Return [x, y] of the center of cell containing provided text 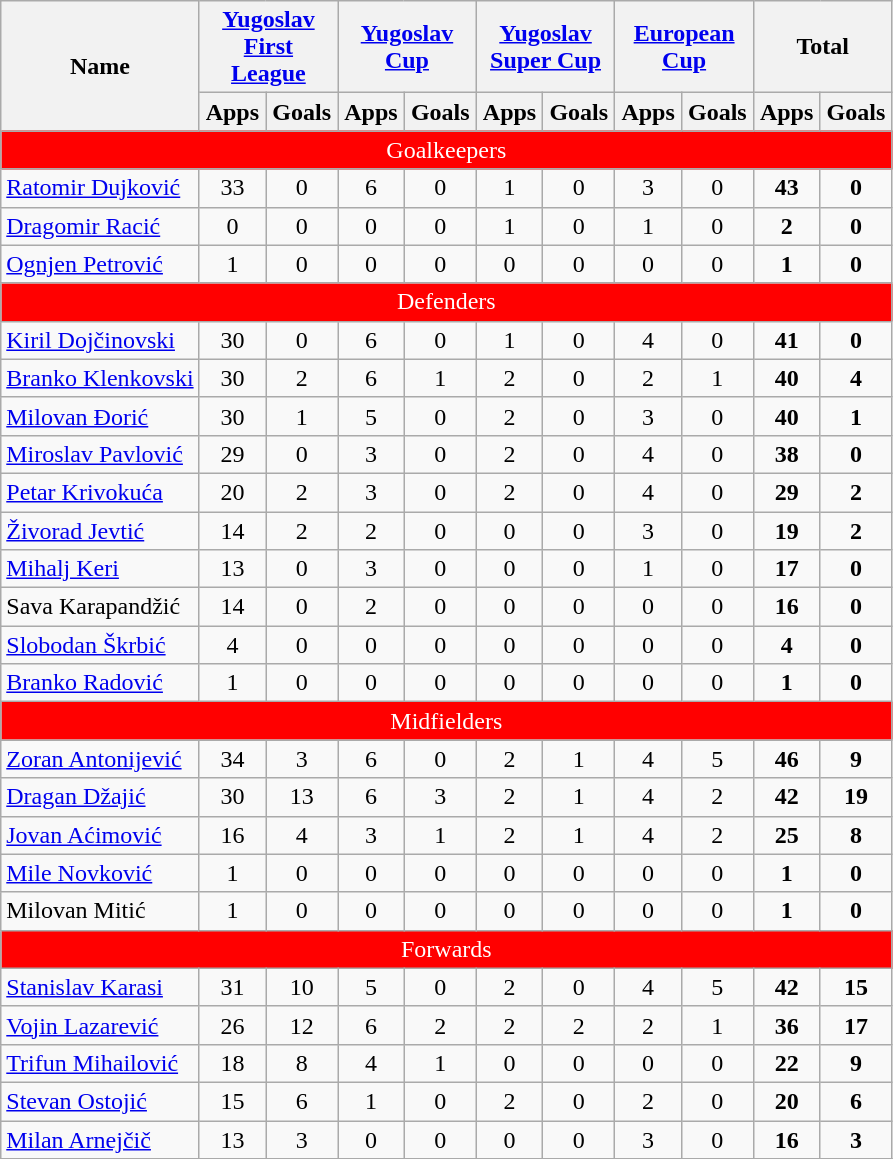
Mihalj Keri [100, 569]
34 [232, 759]
Zoran Antonijević [100, 759]
Miroslav Pavlović [100, 454]
European Cup [684, 47]
Yugoslav Cup [408, 47]
33 [232, 188]
Dragan Džajić [100, 797]
Vojin Lazarević [100, 1025]
Milovan Đorić [100, 416]
22 [786, 1063]
Dragomir Racić [100, 226]
38 [786, 454]
Yugoslav First League [268, 47]
12 [302, 1025]
25 [786, 835]
Slobodan Škrbić [100, 645]
Defenders [446, 302]
Stanislav Karasi [100, 987]
26 [232, 1025]
43 [786, 188]
18 [232, 1063]
Ratomir Dujković [100, 188]
Total [822, 47]
Goalkeepers [446, 150]
Jovan Aćimović [100, 835]
Trifun Mihailović [100, 1063]
46 [786, 759]
Petar Krivokuća [100, 492]
Name [100, 66]
Midfielders [446, 721]
36 [786, 1025]
31 [232, 987]
10 [302, 987]
Mile Novković [100, 873]
41 [786, 340]
Živorad Jevtić [100, 531]
Kiril Dojčinovski [100, 340]
Stevan Ostojić [100, 1101]
Branko Klenkovski [100, 378]
Milan Arnejčič [100, 1139]
Yugoslav Super Cup [546, 47]
Milovan Mitić [100, 911]
Sava Karapandžić [100, 607]
Forwards [446, 949]
Ognjen Petrović [100, 264]
Branko Radović [100, 683]
